Output the (X, Y) coordinate of the center of the cell containing the given text.  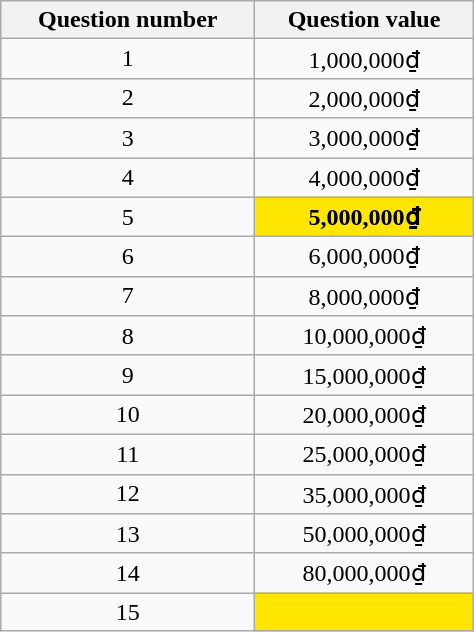
2 (128, 98)
50,000,000₫ (364, 534)
8,000,000₫ (364, 296)
10,000,000₫ (364, 336)
15 (128, 612)
4,000,000₫ (364, 178)
13 (128, 534)
3 (128, 138)
1,000,000₫ (364, 59)
14 (128, 573)
35,000,000₫ (364, 494)
5 (128, 217)
25,000,000₫ (364, 454)
10 (128, 415)
8 (128, 336)
15,000,000₫ (364, 375)
3,000,000₫ (364, 138)
11 (128, 454)
4 (128, 178)
6 (128, 257)
20,000,000₫ (364, 415)
12 (128, 494)
6,000,000₫ (364, 257)
80,000,000₫ (364, 573)
7 (128, 296)
Question number (128, 20)
Question value (364, 20)
5,000,000₫ (364, 217)
9 (128, 375)
1 (128, 59)
2,000,000₫ (364, 98)
